Return the (X, Y) coordinate for the center point of the cell that contains the specified text.  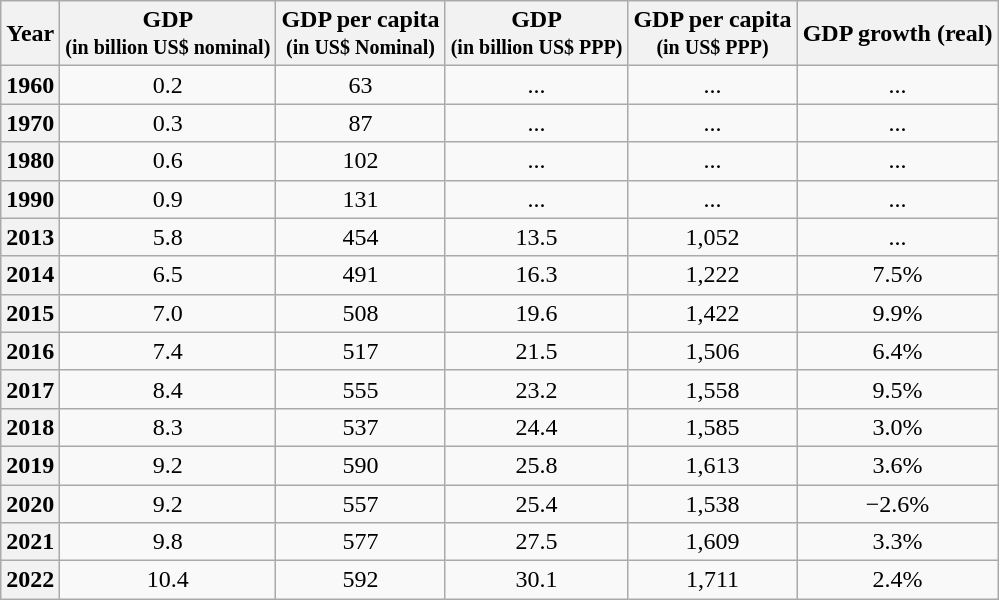
27.5 (536, 542)
6.5 (168, 275)
1980 (30, 161)
Year (30, 34)
2.4% (898, 580)
9.8 (168, 542)
30.1 (536, 580)
491 (360, 275)
9.5% (898, 389)
GDP per capita(in US$ PPP) (712, 34)
2018 (30, 427)
1,609 (712, 542)
19.6 (536, 313)
2017 (30, 389)
1,558 (712, 389)
63 (360, 85)
13.5 (536, 237)
555 (360, 389)
16.3 (536, 275)
0.6 (168, 161)
1,711 (712, 580)
10.4 (168, 580)
21.5 (536, 351)
5.8 (168, 237)
2021 (30, 542)
24.4 (536, 427)
1,506 (712, 351)
2016 (30, 351)
2022 (30, 580)
454 (360, 237)
87 (360, 123)
23.2 (536, 389)
8.3 (168, 427)
25.4 (536, 503)
537 (360, 427)
7.0 (168, 313)
2015 (30, 313)
592 (360, 580)
1970 (30, 123)
1,422 (712, 313)
517 (360, 351)
1,613 (712, 465)
GDP(in billion US$ PPP) (536, 34)
590 (360, 465)
2019 (30, 465)
508 (360, 313)
3.0% (898, 427)
0.3 (168, 123)
6.4% (898, 351)
2013 (30, 237)
102 (360, 161)
131 (360, 199)
1960 (30, 85)
GDP(in billion US$ nominal) (168, 34)
7.5% (898, 275)
1990 (30, 199)
3.3% (898, 542)
−2.6% (898, 503)
25.8 (536, 465)
9.9% (898, 313)
GDP per capita(in US$ Nominal) (360, 34)
2014 (30, 275)
557 (360, 503)
8.4 (168, 389)
1,538 (712, 503)
3.6% (898, 465)
0.9 (168, 199)
1,222 (712, 275)
0.2 (168, 85)
7.4 (168, 351)
GDP growth (real) (898, 34)
1,052 (712, 237)
2020 (30, 503)
1,585 (712, 427)
577 (360, 542)
